Search for the cell housing the specified text and yield its (x, y) center coordinate. 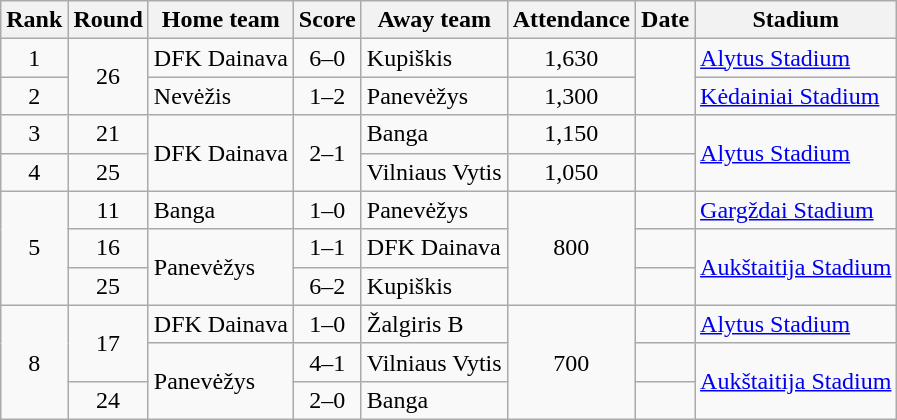
Nevėžis (220, 96)
1,050 (571, 172)
Gargždai Stadium (796, 210)
1–2 (327, 96)
26 (108, 77)
Stadium (796, 20)
5 (34, 248)
3 (34, 134)
Rank (34, 20)
Attendance (571, 20)
24 (108, 400)
21 (108, 134)
2–1 (327, 153)
1,630 (571, 58)
11 (108, 210)
2–0 (327, 400)
16 (108, 248)
1–1 (327, 248)
4 (34, 172)
6–2 (327, 286)
6–0 (327, 58)
Date (666, 20)
Home team (220, 20)
Žalgiris B (434, 324)
Round (108, 20)
700 (571, 362)
800 (571, 248)
1,150 (571, 134)
17 (108, 343)
1 (34, 58)
1,300 (571, 96)
Kėdainiai Stadium (796, 96)
2 (34, 96)
Score (327, 20)
Away team (434, 20)
4–1 (327, 362)
8 (34, 362)
